Pinpoint the cell where the given text exists, returning its (x, y) midpoint coordinate. 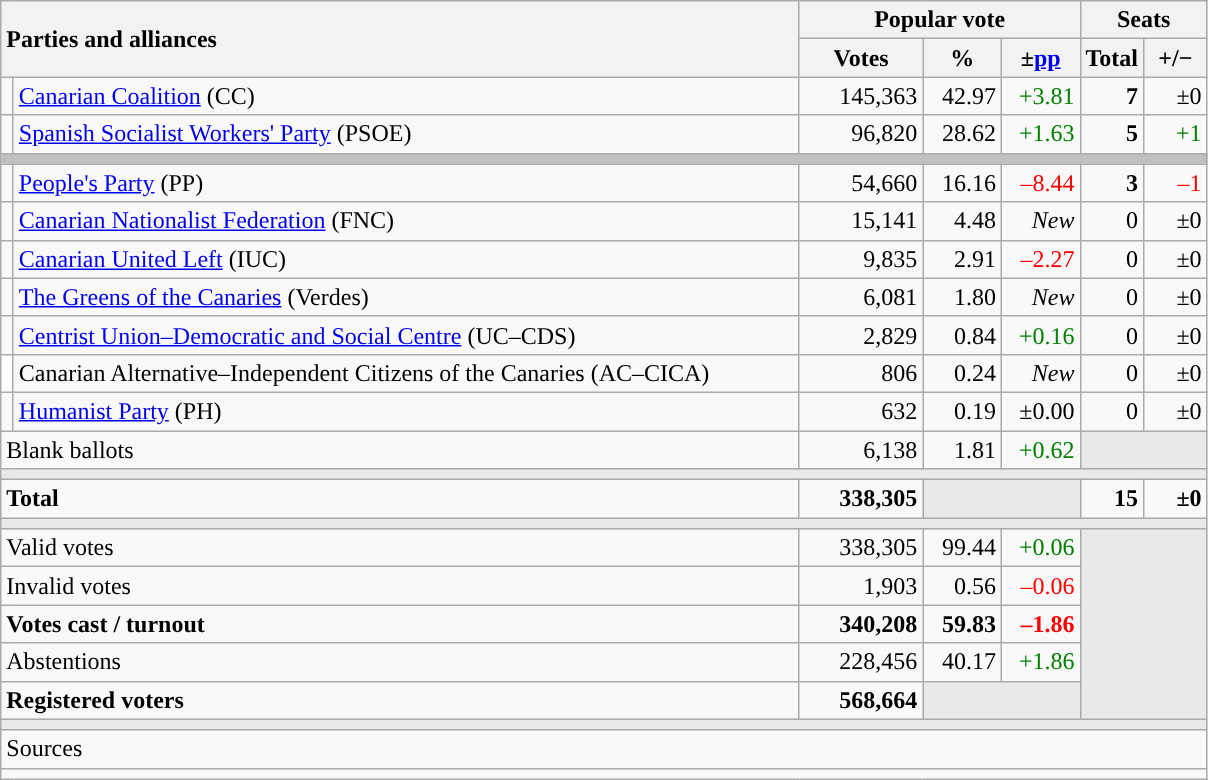
632 (861, 411)
+0.06 (1040, 548)
568,664 (861, 700)
–2.27 (1040, 259)
Sources (604, 749)
0.56 (962, 586)
Canarian Nationalist Federation (FNC) (406, 221)
6,138 (861, 449)
–1 (1176, 183)
±0.00 (1040, 411)
1.80 (962, 297)
99.44 (962, 548)
Humanist Party (PH) (406, 411)
1.81 (962, 449)
9,835 (861, 259)
806 (861, 373)
4.48 (962, 221)
+0.16 (1040, 335)
Invalid votes (400, 586)
28.62 (962, 134)
–8.44 (1040, 183)
Canarian Alternative–Independent Citizens of the Canaries (AC–CICA) (406, 373)
96,820 (861, 134)
59.83 (962, 624)
Valid votes (400, 548)
0.19 (962, 411)
1,903 (861, 586)
5 (1112, 134)
145,363 (861, 96)
Registered voters (400, 700)
+1 (1176, 134)
±pp (1040, 58)
+1.86 (1040, 662)
Canarian Coalition (CC) (406, 96)
16.16 (962, 183)
Abstentions (400, 662)
6,081 (861, 297)
Blank ballots (400, 449)
The Greens of the Canaries (Verdes) (406, 297)
15 (1112, 499)
Votes cast / turnout (400, 624)
Spanish Socialist Workers' Party (PSOE) (406, 134)
54,660 (861, 183)
Votes (861, 58)
Popular vote (940, 20)
40.17 (962, 662)
–1.86 (1040, 624)
42.97 (962, 96)
+3.81 (1040, 96)
+0.62 (1040, 449)
People's Party (PP) (406, 183)
3 (1112, 183)
Parties and alliances (400, 39)
–0.06 (1040, 586)
0.24 (962, 373)
+1.63 (1040, 134)
2,829 (861, 335)
Canarian United Left (IUC) (406, 259)
340,208 (861, 624)
0.84 (962, 335)
15,141 (861, 221)
7 (1112, 96)
% (962, 58)
Seats (1144, 20)
Centrist Union–Democratic and Social Centre (UC–CDS) (406, 335)
228,456 (861, 662)
+/− (1176, 58)
2.91 (962, 259)
